Return the [X, Y] coordinate for the center point of the cell that contains the specified text.  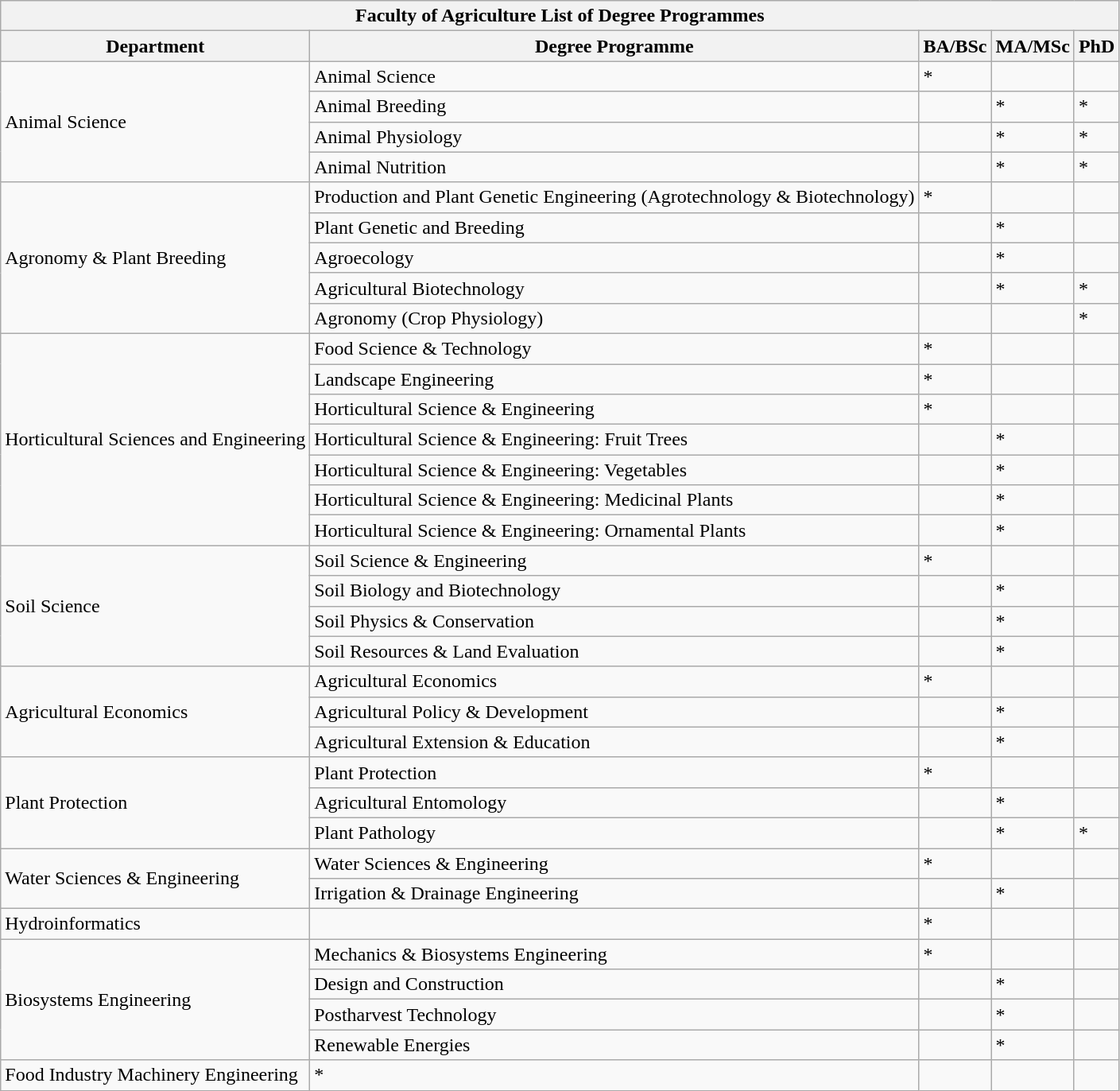
Soil Biology and Biotechnology [614, 591]
Food Industry Machinery Engineering [156, 1075]
Animal Breeding [614, 107]
Production and Plant Genetic Engineering (Agrotechnology & Biotechnology) [614, 197]
Faculty of Agriculture List of Degree Programmes [560, 16]
Horticultural Science & Engineering: Vegetables [614, 470]
MA/MSc [1033, 46]
PhD [1096, 46]
Soil Physics & Conservation [614, 621]
Soil Science [156, 606]
Agronomy & Plant Breeding [156, 258]
Agricultural Extension & Education [614, 742]
Postharvest Technology [614, 1015]
BA/BSc [955, 46]
Biosystems Engineering [156, 1000]
Design and Construction [614, 984]
Soil Resources & Land Evaluation [614, 651]
Animal Physiology [614, 137]
Irrigation & Drainage Engineering [614, 894]
Hydroinformatics [156, 924]
Department [156, 46]
Soil Science & Engineering [614, 561]
Agricultural Policy & Development [614, 712]
Renewable Energies [614, 1045]
Plant Genetic and Breeding [614, 227]
Horticultural Science & Engineering: Ornamental Plants [614, 530]
Horticultural Science & Engineering [614, 410]
Degree Programme [614, 46]
Agroecology [614, 258]
Horticultural Sciences and Engineering [156, 439]
Agricultural Biotechnology [614, 288]
Food Science & Technology [614, 348]
Horticultural Science & Engineering: Medicinal Plants [614, 500]
Mechanics & Biosystems Engineering [614, 954]
Plant Pathology [614, 833]
Animal Nutrition [614, 167]
Agricultural Entomology [614, 802]
Horticultural Science & Engineering: Fruit Trees [614, 440]
Agronomy (Crop Physiology) [614, 318]
Landscape Engineering [614, 379]
